For the text-containing cell, return its midpoint in (x, y) coordinate format. 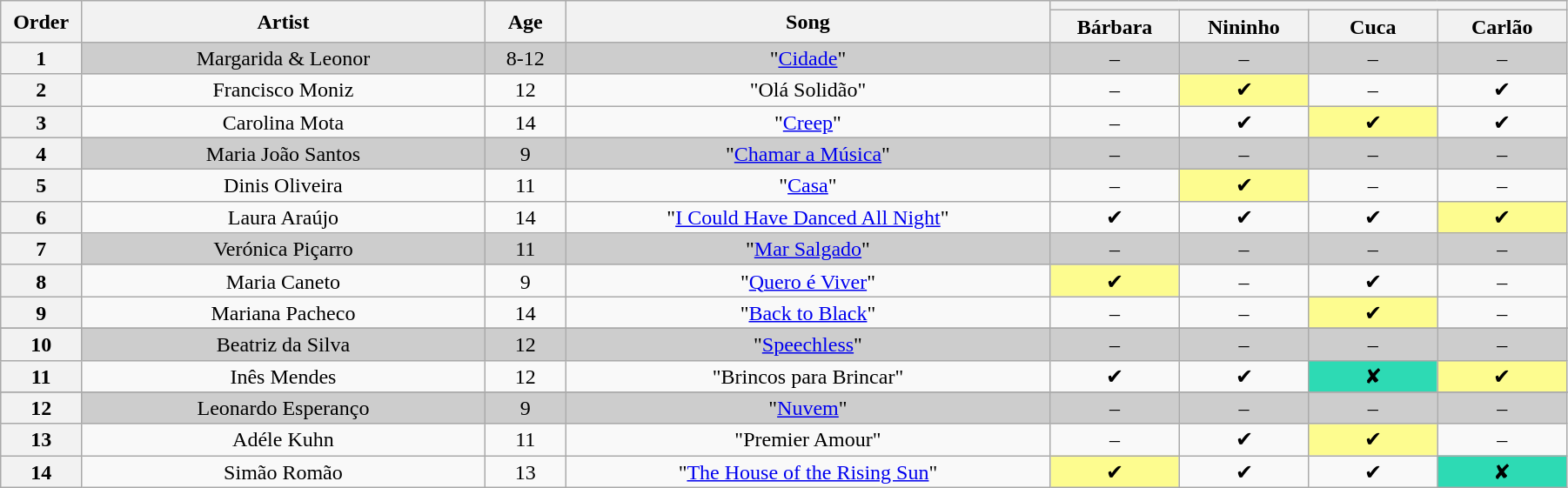
Order (42, 22)
Cuca (1373, 26)
Dinis Oliveira (284, 186)
Beatriz da Silva (284, 344)
Laura Araújo (284, 217)
8 (42, 280)
7 (42, 249)
Inês Mendes (284, 376)
Carolina Mota (284, 122)
"Nuvem" (807, 409)
"Cidade" (807, 57)
Verónica Piçarro (284, 249)
6 (42, 217)
10 (42, 344)
Leonardo Esperanço (284, 409)
"Brincos para Brincar" (807, 376)
Maria João Santos (284, 153)
Carlão (1502, 26)
Bárbara (1115, 26)
"Premier Amour" (807, 440)
Margarida & Leonor (284, 57)
8-12 (526, 57)
"Back to Black" (807, 313)
Song (807, 22)
"Creep" (807, 122)
1 (42, 57)
Artist (284, 22)
5 (42, 186)
Nininho (1243, 26)
"The House of the Rising Sun" (807, 471)
"Mar Salgado" (807, 249)
Mariana Pacheco (284, 313)
"Speechless" (807, 344)
Adéle Kuhn (284, 440)
"I Could Have Danced All Night" (807, 217)
Age (526, 22)
4 (42, 153)
Maria Caneto (284, 280)
Simão Romão (284, 471)
"Casa" (807, 186)
"Olá Solidão" (807, 90)
"Quero é Viver" (807, 280)
Francisco Moniz (284, 90)
2 (42, 90)
3 (42, 122)
"Chamar a Música" (807, 153)
